For the text-containing cell, return its midpoint in (X, Y) coordinate format. 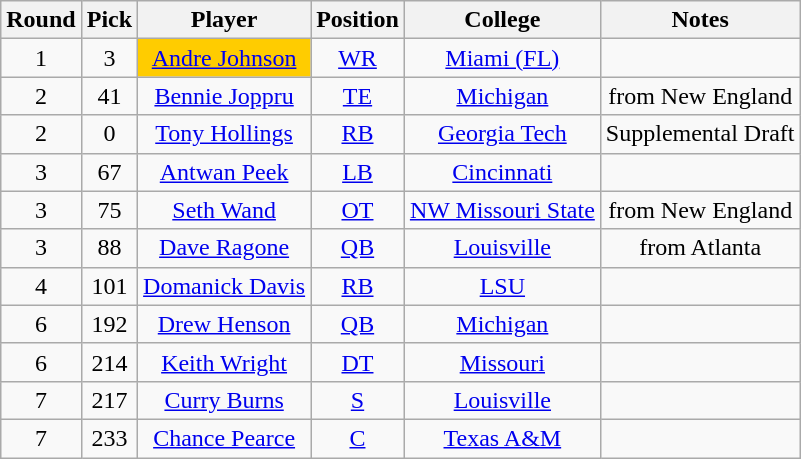
NW Missouri State (502, 210)
Chance Pearce (224, 438)
0 (109, 134)
214 (109, 362)
from Atlanta (700, 248)
41 (109, 96)
College (502, 20)
LSU (502, 286)
Cincinnati (502, 172)
Bennie Joppru (224, 96)
1 (41, 58)
Seth Wand (224, 210)
LB (358, 172)
TE (358, 96)
Position (358, 20)
C (358, 438)
WR (358, 58)
Georgia Tech (502, 134)
Tony Hollings (224, 134)
Pick (109, 20)
233 (109, 438)
67 (109, 172)
Drew Henson (224, 324)
Curry Burns (224, 400)
Missouri (502, 362)
Antwan Peek (224, 172)
88 (109, 248)
DT (358, 362)
Domanick Davis (224, 286)
OT (358, 210)
192 (109, 324)
Round (41, 20)
Supplemental Draft (700, 134)
Andre Johnson (224, 58)
Player (224, 20)
S (358, 400)
4 (41, 286)
217 (109, 400)
101 (109, 286)
Keith Wright (224, 362)
Miami (FL) (502, 58)
75 (109, 210)
Texas A&M (502, 438)
Notes (700, 20)
Dave Ragone (224, 248)
